From the cell containing the given text, extract its center point as [x, y] coordinate. 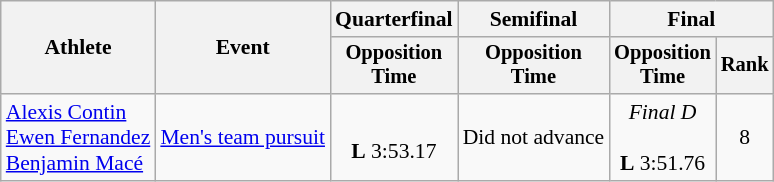
Men's team pursuit [242, 138]
Final [691, 19]
L 3:53.17 [394, 138]
Semifinal [534, 19]
Quarterfinal [394, 19]
Alexis ContinEwen FernandezBenjamin Macé [78, 138]
Rank [745, 66]
Final DL 3:51.76 [662, 138]
8 [745, 138]
Event [242, 48]
Did not advance [534, 138]
Athlete [78, 48]
